Locate the cell with the specified text and output its (X, Y) center coordinate. 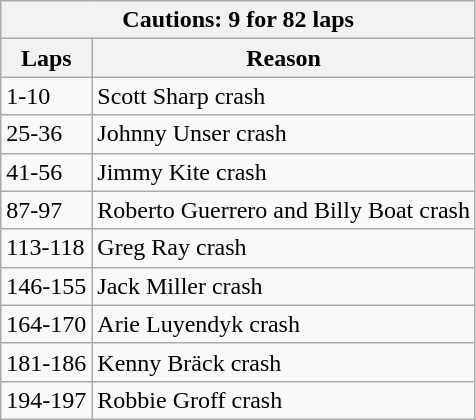
Kenny Bräck crash (284, 362)
Jimmy Kite crash (284, 172)
194-197 (46, 400)
1-10 (46, 96)
Johnny Unser crash (284, 134)
Robbie Groff crash (284, 400)
Scott Sharp crash (284, 96)
Jack Miller crash (284, 286)
41-56 (46, 172)
25-36 (46, 134)
164-170 (46, 324)
Cautions: 9 for 82 laps (238, 20)
Laps (46, 58)
181-186 (46, 362)
Greg Ray crash (284, 248)
146-155 (46, 286)
Roberto Guerrero and Billy Boat crash (284, 210)
87-97 (46, 210)
113-118 (46, 248)
Arie Luyendyk crash (284, 324)
Reason (284, 58)
